Provide the [x, y] coordinate of the cell's center where the given text is located.  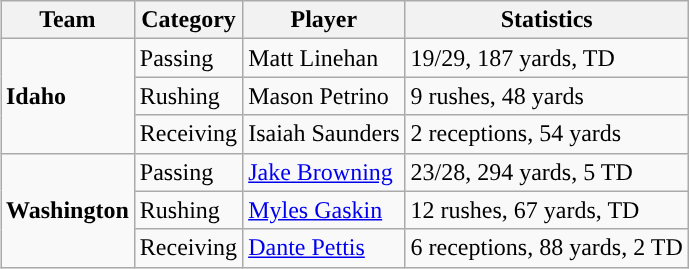
6 receptions, 88 yards, 2 TD [546, 248]
Isaiah Saunders [324, 134]
Mason Petrino [324, 96]
Statistics [546, 20]
Jake Browning [324, 172]
Team [67, 20]
Matt Linehan [324, 58]
Washington [67, 210]
Player [324, 20]
19/29, 187 yards, TD [546, 58]
Myles Gaskin [324, 210]
Category [188, 20]
2 receptions, 54 yards [546, 134]
23/28, 294 yards, 5 TD [546, 172]
12 rushes, 67 yards, TD [546, 210]
Dante Pettis [324, 248]
9 rushes, 48 yards [546, 96]
Idaho [67, 96]
